Extract the (X, Y) coordinate from the center of the cell holding the provided text.  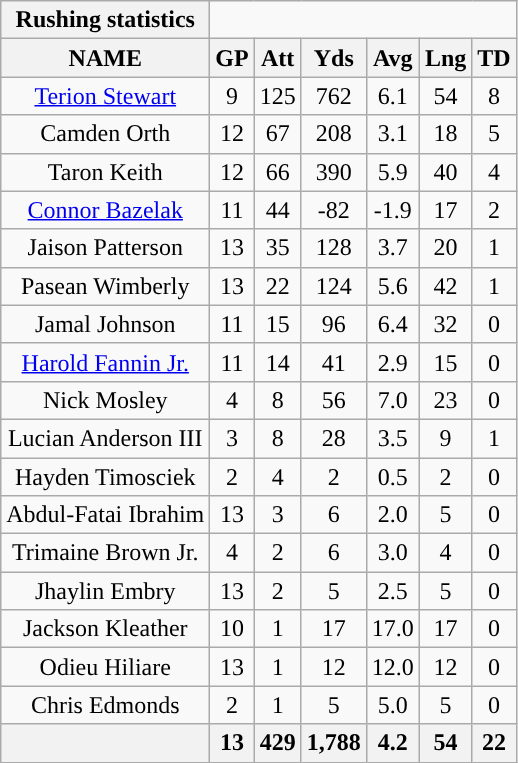
762 (334, 96)
Odieu Hiliare (106, 667)
Taron Keith (106, 172)
GP (232, 58)
2.9 (392, 362)
40 (445, 172)
Camden Orth (106, 134)
44 (278, 210)
5.6 (392, 286)
208 (334, 134)
Jackson Kleather (106, 629)
Jhaylin Embry (106, 591)
Rushing statistics (106, 20)
125 (278, 96)
-82 (334, 210)
Chris Edmonds (106, 705)
6.4 (392, 324)
10 (232, 629)
Yds (334, 58)
1,788 (334, 743)
Nick Mosley (106, 400)
Avg (392, 58)
18 (445, 134)
12.0 (392, 667)
-1.9 (392, 210)
TD (494, 58)
NAME (106, 58)
Trimaine Brown Jr. (106, 553)
3.5 (392, 438)
67 (278, 134)
124 (334, 286)
Lng (445, 58)
Jamal Johnson (106, 324)
Harold Fannin Jr. (106, 362)
Pasean Wimberly (106, 286)
5.9 (392, 172)
23 (445, 400)
0.5 (392, 477)
Lucian Anderson III (106, 438)
7.0 (392, 400)
66 (278, 172)
2.5 (392, 591)
96 (334, 324)
Jaison Patterson (106, 248)
6.1 (392, 96)
Abdul-Fatai Ibrahim (106, 515)
41 (334, 362)
35 (278, 248)
56 (334, 400)
42 (445, 286)
128 (334, 248)
4.2 (392, 743)
3.1 (392, 134)
390 (334, 172)
28 (334, 438)
2.0 (392, 515)
429 (278, 743)
3.7 (392, 248)
Connor Bazelak (106, 210)
32 (445, 324)
3.0 (392, 553)
Terion Stewart (106, 96)
20 (445, 248)
Hayden Timosciek (106, 477)
Att (278, 58)
17.0 (392, 629)
5.0 (392, 705)
14 (278, 362)
